Output the [X, Y] coordinate of the center of the cell containing the given text.  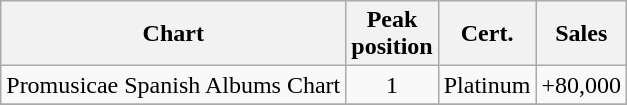
Platinum [487, 85]
1 [392, 85]
Sales [582, 34]
Cert. [487, 34]
Chart [174, 34]
Peakposition [392, 34]
+80,000 [582, 85]
Promusicae Spanish Albums Chart [174, 85]
